Find where the given text appears and provide that cell's center as (X, Y) coordinate. 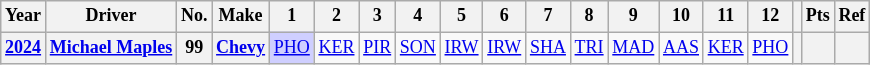
No. (194, 16)
AAS (682, 48)
12 (770, 16)
SON (418, 48)
Ref (852, 16)
2024 (24, 48)
SHA (548, 48)
7 (548, 16)
PIR (378, 48)
2 (336, 16)
Year (24, 16)
6 (504, 16)
TRI (589, 48)
MAD (634, 48)
99 (194, 48)
Make (241, 16)
Michael Maples (110, 48)
11 (726, 16)
8 (589, 16)
Driver (110, 16)
4 (418, 16)
1 (292, 16)
9 (634, 16)
3 (378, 16)
5 (462, 16)
10 (682, 16)
Chevy (241, 48)
Pts (818, 16)
